For the text-containing cell, return its midpoint in (x, y) coordinate format. 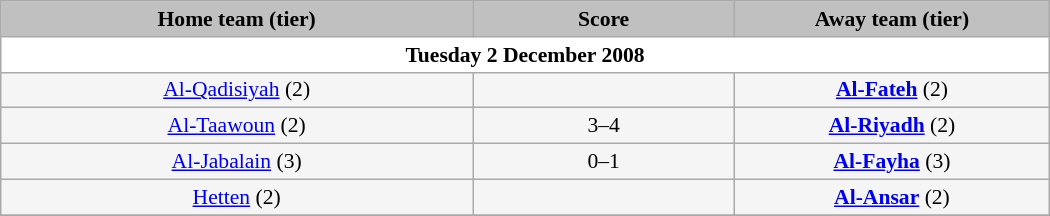
Al-Fateh (2) (892, 90)
Al-Ansar (2) (892, 197)
Hetten (2) (237, 197)
Home team (tier) (237, 19)
Al-Qadisiyah (2) (237, 90)
3–4 (604, 126)
Score (604, 19)
Away team (tier) (892, 19)
Tuesday 2 December 2008 (525, 55)
0–1 (604, 162)
Al-Fayha (3) (892, 162)
Al-Riyadh (2) (892, 126)
Al-Jabalain (3) (237, 162)
Al-Taawoun (2) (237, 126)
